Identify which cell holds the provided text, then report its (X, Y) central coordinate. 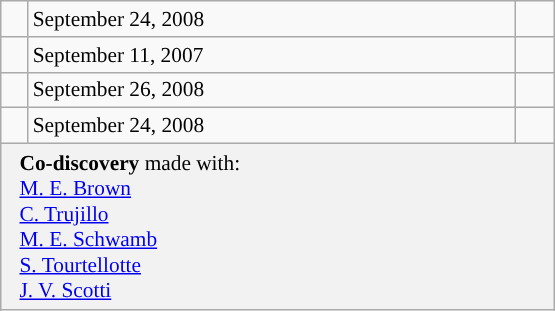
September 11, 2007 (272, 55)
Co-discovery made with: M. E. Brown C. Trujillo M. E. Schwamb S. Tourtellotte J. V. Scotti (278, 226)
September 26, 2008 (272, 90)
